Detect which cell encompasses the target text, then output its (x, y) center coordinate. 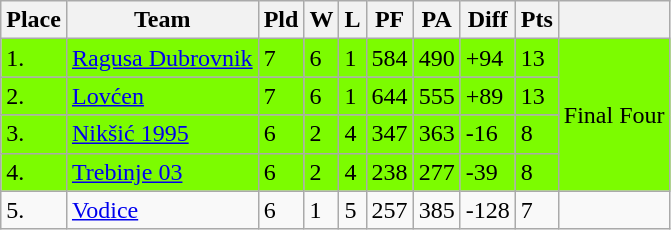
Nikšić 1995 (162, 134)
+89 (488, 96)
-39 (488, 172)
238 (390, 172)
Ragusa Dubrovnik (162, 58)
277 (436, 172)
Lovćen (162, 96)
Team (162, 20)
4. (34, 172)
644 (390, 96)
490 (436, 58)
584 (390, 58)
-128 (488, 210)
Pts (536, 20)
1. (34, 58)
2. (34, 96)
Diff (488, 20)
Pld (281, 20)
PA (436, 20)
555 (436, 96)
347 (390, 134)
+94 (488, 58)
257 (390, 210)
Vodice (162, 210)
Final Four (614, 115)
385 (436, 210)
PF (390, 20)
Place (34, 20)
3. (34, 134)
W (322, 20)
L (352, 20)
Trebinje 03 (162, 172)
5. (34, 210)
5 (352, 210)
-16 (488, 134)
363 (436, 134)
